Search for the cell housing the specified text and yield its (X, Y) center coordinate. 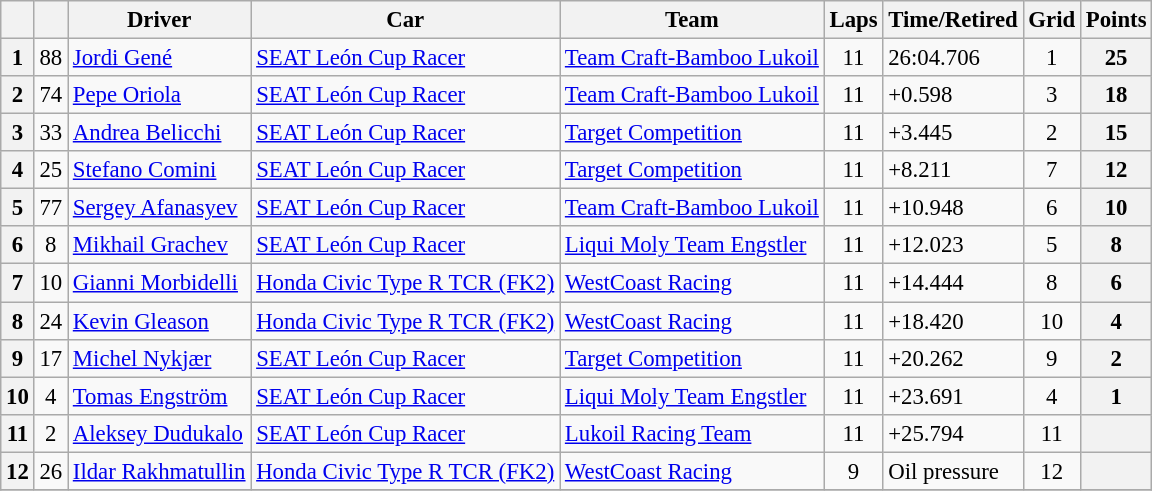
+18.420 (953, 321)
Mikhail Grachev (160, 245)
18 (1116, 95)
77 (50, 208)
+0.598 (953, 95)
26 (50, 471)
+14.444 (953, 283)
74 (50, 95)
+3.445 (953, 133)
Oil pressure (953, 471)
Pepe Oriola (160, 95)
Car (406, 20)
Kevin Gleason (160, 321)
Stefano Comini (160, 170)
26:04.706 (953, 58)
24 (50, 321)
Driver (160, 20)
Grid (1052, 20)
Gianni Morbidelli (160, 283)
Lukoil Racing Team (692, 433)
+8.211 (953, 170)
Aleksey Dudukalo (160, 433)
15 (1116, 133)
33 (50, 133)
Michel Nykjær (160, 358)
+25.794 (953, 433)
Team (692, 20)
+20.262 (953, 358)
17 (50, 358)
Jordi Gené (160, 58)
+10.948 (953, 208)
Tomas Engström (160, 396)
Points (1116, 20)
+23.691 (953, 396)
+12.023 (953, 245)
Laps (854, 20)
Andrea Belicchi (160, 133)
Sergey Afanasyev (160, 208)
Ildar Rakhmatullin (160, 471)
Time/Retired (953, 20)
88 (50, 58)
